From the cell containing the given text, extract its center point as [x, y] coordinate. 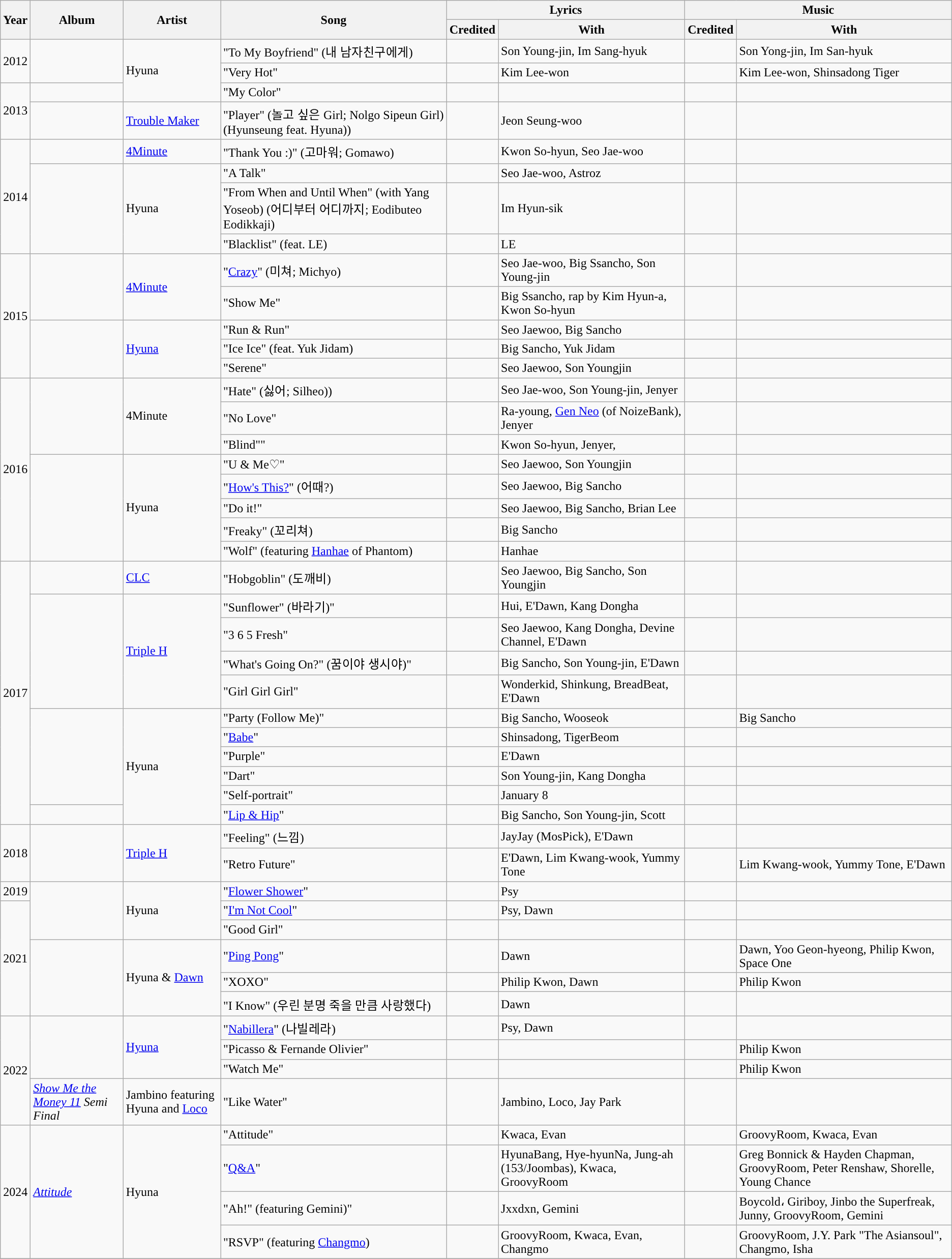
"Wolf" (featuring Hanhae of Phantom) [334, 551]
January 8 [592, 795]
Philip Kwon, Dawn [592, 982]
Big Sancho, Wooseok [592, 718]
"Ping Pong" [334, 956]
"To My Boyfriend" (내 남자친구에게) [334, 51]
"Feeling" (느낌) [334, 836]
2017 [15, 693]
Show Me the Money 11 Semi Final [77, 1102]
"Watch Me" [334, 1069]
E'Dawn [592, 756]
Lyrics [566, 10]
"Nabillera" (나빌레라) [334, 1028]
HyunaBang, Hye-hyunNa, Jung-ah (153/Joombas), Kwaca, GroovyRoom [592, 1168]
Trouble Maker [172, 121]
Ra-young, Gen Neo (of NoizeBank), Jenyer [592, 418]
"I Know" (우린 분명 죽을 만큼 사랑했다) [334, 1004]
"Self-portrait" [334, 795]
"A Talk" [334, 173]
Seo Jaewoo, Big Sancho, Son Youngjin [592, 578]
Seo Jaewoo, Big Sancho, Brian Lee [592, 508]
"My Color" [334, 92]
Kim Lee-won [592, 73]
"Hobgoblin" (도깨비) [334, 578]
"Blind"" [334, 445]
Song [334, 20]
Seo Jaewoo, Kang Dongha, Devine Channel, E'Dawn [592, 635]
"Blacklist" (feat. LE) [334, 244]
"Picasso & Fernande Olivier" [334, 1049]
"From When and Until When" (with Yang Yoseob) (어디부터 어디까지; Eodibuteo Eodikkaji) [334, 209]
"Purple" [334, 756]
2015 [15, 315]
E'Dawn, Lim Kwang-wook, Yummy Tone [592, 865]
Lim Kwang-wook, Yummy Tone, E'Dawn [844, 865]
"Freaky" (꼬리쳐) [334, 530]
Jeon Seung-woo [592, 121]
"Thank You :)" (고마워; Gomawo) [334, 152]
Attitude [77, 1192]
Hui, E'Dawn, Kang Dongha [592, 606]
LE [592, 244]
"Hate" (싫어; Silheo)) [334, 390]
Jambino featuring Hyuna and Loco [172, 1102]
Hyuna & Dawn [172, 978]
GroovyRoom, J.Y. Park "The Asiansoul", Changmo, Isha [844, 1242]
"How's This?" (어때?) [334, 486]
2024 [15, 1192]
CLC [172, 578]
"Very Hot" [334, 73]
Big Sancho, Son Young-jin, E'Dawn [592, 663]
Year [15, 20]
"Sunflower" (바라기)" [334, 606]
"What's Going On?" (꿈이야 생시야)" [334, 663]
"Flower Shower" [334, 891]
"Run & Run" [334, 329]
Seo Jae-woo, Big Ssancho, Son Young-jin [592, 270]
GroovyRoom, Kwaca, Evan [844, 1135]
2013 [15, 111]
Son Young-jin, Im Sang-hyuk [592, 51]
Seo Jae-woo, Astroz [592, 173]
"No Love" [334, 418]
Shinsadong, TigerBeom [592, 737]
Hanhae [592, 551]
JayJay (MosPick), E'Dawn [592, 836]
"Q&A" [334, 1168]
Seo Jae-woo, Son Young-jin, Jenyer [592, 390]
Jxxdxn, Gemini [592, 1209]
Album [77, 20]
2022 [15, 1070]
"Serene" [334, 368]
"Lip & Hip" [334, 814]
Greg Bonnick & Hayden Chapman, GroovyRoom, Peter Renshaw, Shorelle, Young Chance [844, 1168]
"Good Girl" [334, 930]
Son Young-jin, Kang Dongha [592, 776]
"U & Me♡" [334, 464]
Kwon So-hyun, Seo Jae-woo [592, 152]
"Attitude" [334, 1135]
"Do it!" [334, 508]
"Show Me" [334, 303]
"Girl Girl Girl" [334, 692]
Im Hyun-sik [592, 209]
Big Sancho, Son Young-jin, Scott [592, 814]
Big Sancho, Yuk Jidam [592, 349]
"Ah!" (featuring Gemini)" [334, 1209]
"Player" (놀고 싶은 Girl; Nolgo Sipeun Girl) (Hyunseung feat. Hyuna)) [334, 121]
Kim Lee-won, Shinsadong Tiger [844, 73]
Kwaca, Evan [592, 1135]
"Like Water" [334, 1102]
Dawn, Yoo Geon-hyeong, Philip Kwon, Space One [844, 956]
"RSVP" (featuring Changmo) [334, 1242]
"XOXO" [334, 982]
Wonderkid, Shinkung, BreadBeat, E'Dawn [592, 692]
Music [819, 10]
Kwon So-hyun, Jenyer, [592, 445]
Psy [592, 891]
GroovyRoom, Kwaca, Evan, Changmo [592, 1242]
Jambino, Loco, Jay Park [592, 1102]
"Babe" [334, 737]
"Crazy" (미쳐; Michyo) [334, 270]
"3 6 5 Fresh" [334, 635]
2019 [15, 891]
"Ice Ice" (feat. Yuk Jidam) [334, 349]
"Dart" [334, 776]
Son Yong-jin, Im San-hyuk [844, 51]
Boycold، Giriboy, Jinbo the Superfreak, Junny, GroovyRoom, Gemini [844, 1209]
Big Ssancho, rap by Kim Hyun-a, Kwon So-hyun [592, 303]
2012 [15, 61]
2014 [15, 196]
"Retro Future" [334, 865]
Artist [172, 20]
"I'm Not Cool" [334, 911]
"Party (Follow Me)" [334, 718]
2018 [15, 853]
2021 [15, 958]
2016 [15, 470]
